Determine the (X, Y) coordinate at the center of the cell enclosing the given text.  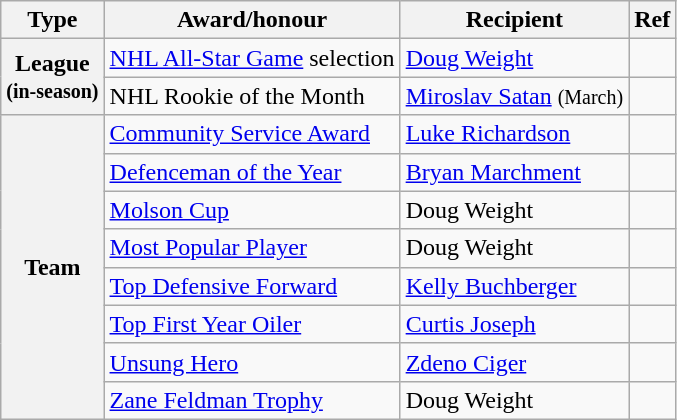
Bryan Marchment (514, 172)
Top Defensive Forward (252, 286)
NHL All-Star Game selection (252, 58)
Curtis Joseph (514, 324)
Miroslav Satan (March) (514, 96)
Most Popular Player (252, 248)
Unsung Hero (252, 362)
Zane Feldman Trophy (252, 400)
NHL Rookie of the Month (252, 96)
Molson Cup (252, 210)
Top First Year Oiler (252, 324)
League(in-season) (52, 77)
Defenceman of the Year (252, 172)
Community Service Award (252, 134)
Kelly Buchberger (514, 286)
Zdeno Ciger (514, 362)
Type (52, 20)
Team (52, 267)
Award/honour (252, 20)
Ref (652, 20)
Recipient (514, 20)
Luke Richardson (514, 134)
